Identify which cell holds the provided text, then report its (X, Y) central coordinate. 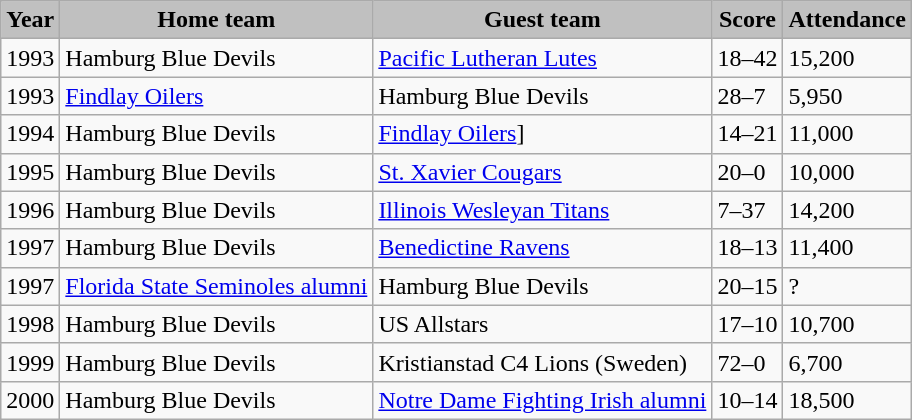
Score (748, 20)
14–21 (748, 134)
2000 (30, 400)
1994 (30, 134)
20–15 (748, 286)
17–10 (748, 324)
Notre Dame Fighting Irish alumni (542, 400)
Illinois Wesleyan Titans (542, 210)
15,200 (847, 58)
18–13 (748, 248)
US Allstars (542, 324)
1999 (30, 362)
Findlay Oilers (216, 96)
18,500 (847, 400)
11,400 (847, 248)
1995 (30, 172)
Attendance (847, 20)
28–7 (748, 96)
Kristianstad C4 Lions (Sweden) (542, 362)
Florida State Seminoles alumni (216, 286)
14,200 (847, 210)
18–42 (748, 58)
? (847, 286)
10,000 (847, 172)
Guest team (542, 20)
Pacific Lutheran Lutes (542, 58)
5,950 (847, 96)
6,700 (847, 362)
Findlay Oilers] (542, 134)
11,000 (847, 134)
1998 (30, 324)
72–0 (748, 362)
St. Xavier Cougars (542, 172)
20–0 (748, 172)
7–37 (748, 210)
Home team (216, 20)
10,700 (847, 324)
10–14 (748, 400)
1996 (30, 210)
Year (30, 20)
Benedictine Ravens (542, 248)
